Extract the [x, y] coordinate from the center of the cell holding the provided text.  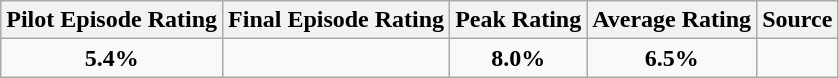
Pilot Episode Rating [112, 20]
Average Rating [672, 20]
Final Episode Rating [336, 20]
8.0% [518, 58]
Peak Rating [518, 20]
Source [798, 20]
5.4% [112, 58]
6.5% [672, 58]
